From the cell containing the given text, extract its center point as [x, y] coordinate. 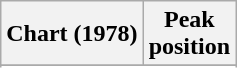
Peakposition [189, 34]
Chart (1978) [72, 34]
